Scan for the cell matching the given text and deliver its (x, y) coordinate at center. 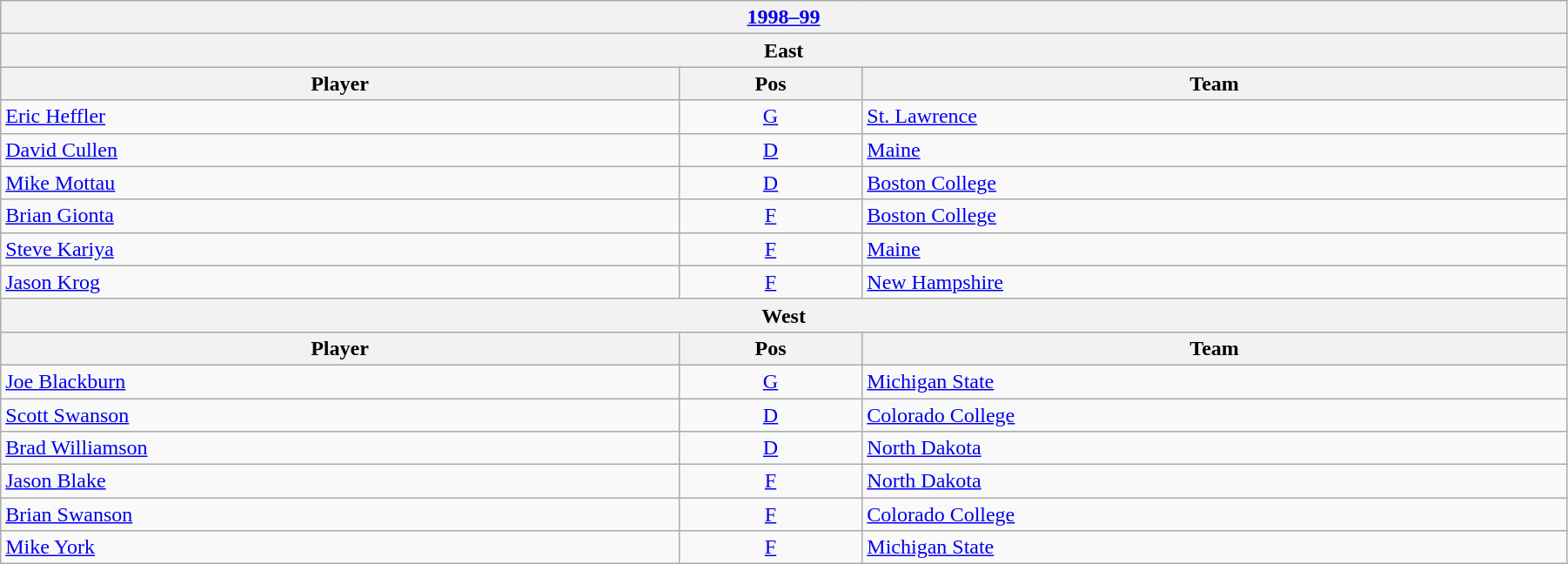
Eric Heffler (340, 117)
East (784, 50)
Mike Mottau (340, 183)
West (784, 315)
Brian Gionta (340, 216)
1998–99 (784, 17)
Steve Kariya (340, 249)
Jason Krog (340, 282)
New Hampshire (1215, 282)
Joe Blackburn (340, 381)
David Cullen (340, 150)
Jason Blake (340, 481)
St. Lawrence (1215, 117)
Brian Swanson (340, 514)
Mike York (340, 547)
Brad Williamson (340, 448)
Scott Swanson (340, 415)
